Output the [x, y] coordinate of the center of the cell containing the given text.  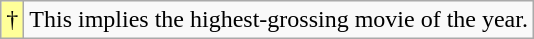
† [12, 20]
This implies the highest-grossing movie of the year. [279, 20]
